From the cell containing the given text, extract its center point as [x, y] coordinate. 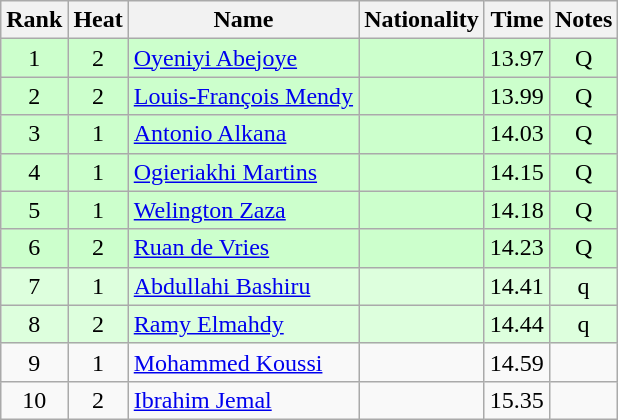
Ogieriakhi Martins [243, 172]
Nationality [422, 20]
Ibrahim Jemal [243, 400]
Ramy Elmahdy [243, 324]
4 [34, 172]
Notes [583, 20]
15.35 [516, 400]
14.18 [516, 210]
14.59 [516, 362]
3 [34, 134]
Welington Zaza [243, 210]
10 [34, 400]
Oyeniyi Abejoye [243, 58]
14.15 [516, 172]
Time [516, 20]
14.41 [516, 286]
13.97 [516, 58]
Name [243, 20]
Rank [34, 20]
9 [34, 362]
Heat [98, 20]
Louis-François Mendy [243, 96]
Antonio Alkana [243, 134]
14.44 [516, 324]
8 [34, 324]
14.23 [516, 248]
14.03 [516, 134]
Abdullahi Bashiru [243, 286]
7 [34, 286]
Mohammed Koussi [243, 362]
13.99 [516, 96]
Ruan de Vries [243, 248]
6 [34, 248]
5 [34, 210]
